Scan for the cell matching the given text and deliver its [x, y] coordinate at center. 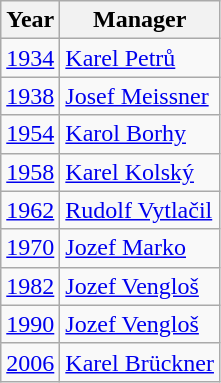
2006 [30, 362]
Manager [140, 20]
Karol Borhy [140, 134]
1954 [30, 134]
Karel Brückner [140, 362]
Karel Kolský [140, 172]
Year [30, 20]
1958 [30, 172]
1938 [30, 96]
Rudolf Vytlačil [140, 210]
1970 [30, 248]
Karel Petrů [140, 58]
1982 [30, 286]
Jozef Marko [140, 248]
1990 [30, 324]
1962 [30, 210]
Josef Meissner [140, 96]
1934 [30, 58]
